Locate the cell with the specified text and output its (X, Y) center coordinate. 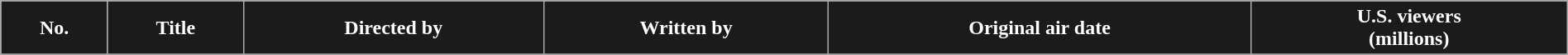
U.S. viewers(millions) (1409, 28)
Written by (686, 28)
No. (55, 28)
Title (175, 28)
Original air date (1040, 28)
Directed by (394, 28)
